Detect which cell encompasses the target text, then output its (X, Y) center coordinate. 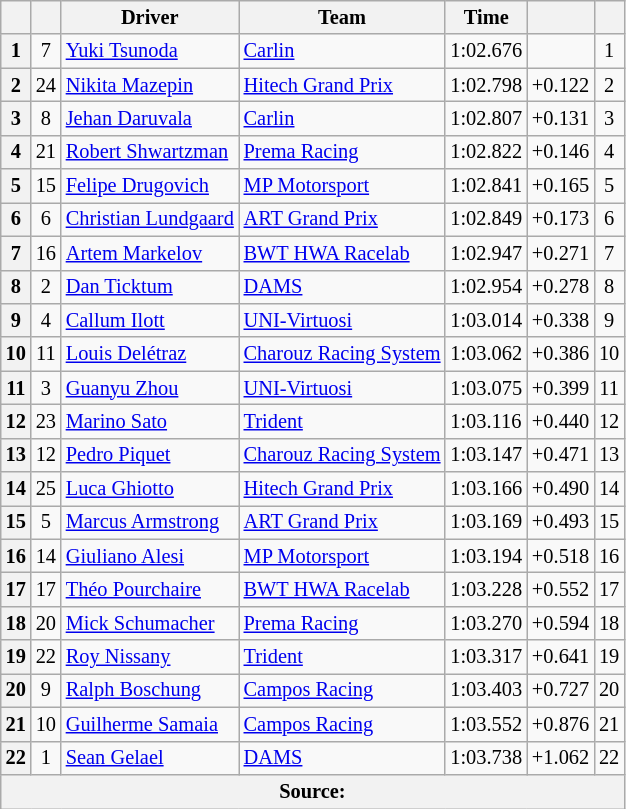
1:03.014 (486, 320)
1:02.947 (486, 253)
1:03.075 (486, 388)
Guanyu Zhou (150, 388)
+0.173 (560, 219)
Christian Lundgaard (150, 219)
+0.440 (560, 421)
Artem Markelov (150, 253)
+0.131 (560, 118)
1:03.552 (486, 724)
25 (46, 489)
23 (46, 421)
Felipe Drugovich (150, 186)
+0.493 (560, 522)
24 (46, 85)
1:03.317 (486, 657)
Time (486, 17)
Mick Schumacher (150, 623)
+0.876 (560, 724)
+0.271 (560, 253)
1:03.228 (486, 589)
+0.386 (560, 354)
+0.278 (560, 287)
Marino Sato (150, 421)
+0.122 (560, 85)
Ralph Boschung (150, 690)
Luca Ghiotto (150, 489)
Guilherme Samaia (150, 724)
Driver (150, 17)
+0.518 (560, 556)
1:02.822 (486, 152)
+0.338 (560, 320)
1:03.166 (486, 489)
+0.399 (560, 388)
1:03.738 (486, 758)
1:03.062 (486, 354)
1:03.116 (486, 421)
Source: (312, 791)
Nikita Mazepin (150, 85)
1:03.194 (486, 556)
1:03.403 (486, 690)
1:02.954 (486, 287)
Théo Pourchaire (150, 589)
1:02.807 (486, 118)
1:02.849 (486, 219)
1:02.841 (486, 186)
+1.062 (560, 758)
+0.490 (560, 489)
1:02.798 (486, 85)
Robert Shwartzman (150, 152)
+0.727 (560, 690)
1:02.676 (486, 51)
Jehan Daruvala (150, 118)
1:03.270 (486, 623)
+0.146 (560, 152)
1:03.147 (486, 455)
+0.471 (560, 455)
Pedro Piquet (150, 455)
+0.552 (560, 589)
Sean Gelael (150, 758)
Louis Delétraz (150, 354)
+0.165 (560, 186)
+0.594 (560, 623)
Roy Nissany (150, 657)
1:03.169 (486, 522)
+0.641 (560, 657)
Yuki Tsunoda (150, 51)
Giuliano Alesi (150, 556)
Dan Ticktum (150, 287)
Marcus Armstrong (150, 522)
Team (342, 17)
Callum Ilott (150, 320)
